Return the (X, Y) coordinate for the center point of the cell that contains the specified text.  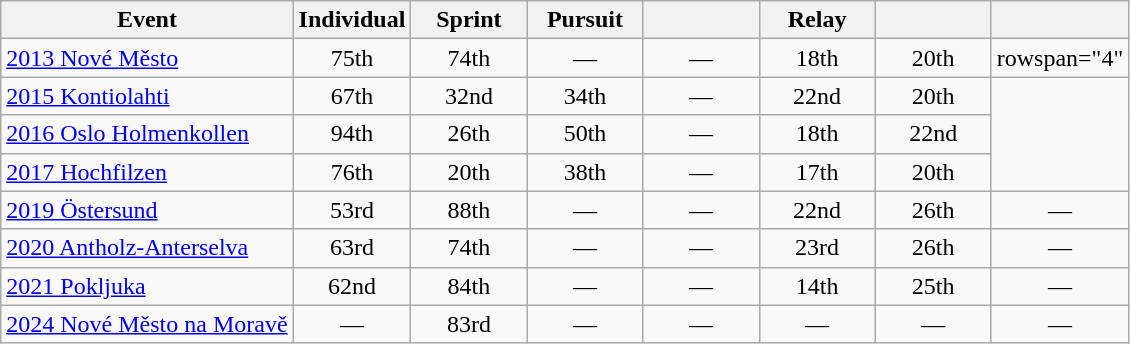
14th (817, 286)
rowspan="4" (1060, 58)
63rd (352, 248)
2015 Kontiolahti (147, 96)
2024 Nové Město na Moravě (147, 324)
94th (352, 134)
32nd (469, 96)
17th (817, 172)
34th (585, 96)
84th (469, 286)
50th (585, 134)
Relay (817, 20)
25th (933, 286)
53rd (352, 210)
88th (469, 210)
67th (352, 96)
Sprint (469, 20)
75th (352, 58)
2016 Oslo Holmenkollen (147, 134)
2013 Nové Město (147, 58)
Individual (352, 20)
76th (352, 172)
2017 Hochfilzen (147, 172)
62nd (352, 286)
Event (147, 20)
23rd (817, 248)
2019 Östersund (147, 210)
38th (585, 172)
2021 Pokljuka (147, 286)
Pursuit (585, 20)
83rd (469, 324)
2020 Antholz-Anterselva (147, 248)
